Pinpoint the cell where the given text exists, returning its [x, y] midpoint coordinate. 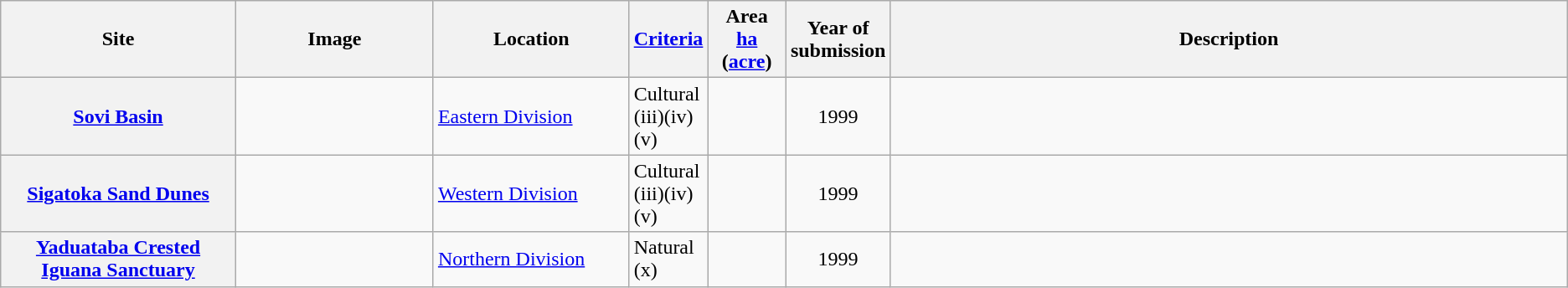
Site [119, 39]
Image [334, 39]
Year of submission [838, 39]
Eastern Division [531, 116]
Yaduataba Crested Iguana Sanctuary [119, 260]
Sovi Basin [119, 116]
Northern Division [531, 260]
Western Division [531, 193]
Sigatoka Sand Dunes [119, 193]
Areaha (acre) [747, 39]
Natural (x) [668, 260]
Location [531, 39]
Criteria [668, 39]
Description [1229, 39]
